Provide the [X, Y] coordinate of the cell's center where the given text is located.  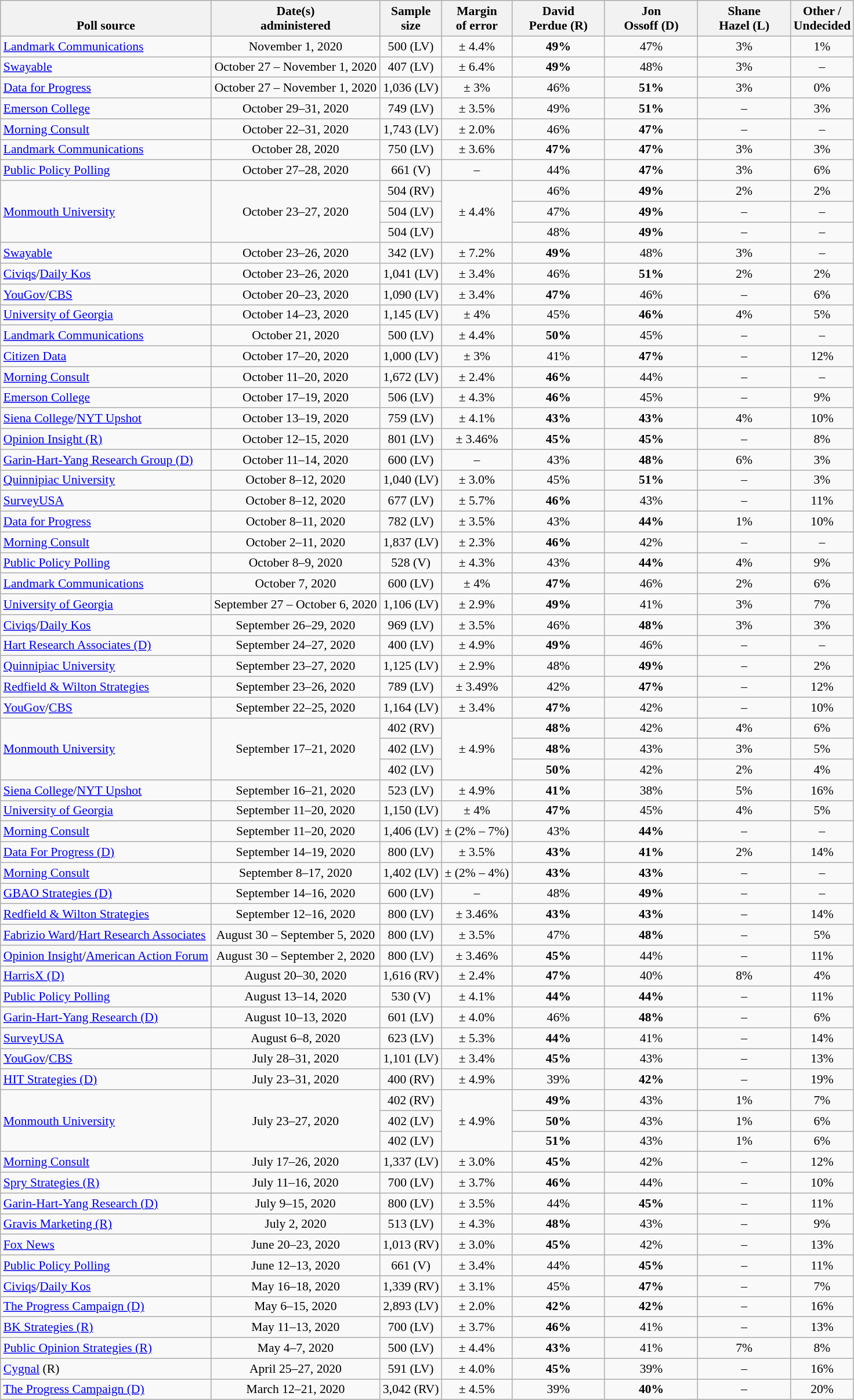
September 27 – October 6, 2020 [296, 604]
ShaneHazel (L) [744, 19]
759 (LV) [411, 419]
2,893 (LV) [411, 1307]
1,041 (LV) [411, 274]
September 23–26, 2020 [296, 687]
1,145 (LV) [411, 315]
May 6–15, 2020 [296, 1307]
September 14–19, 2020 [296, 853]
July 23–27, 2020 [296, 1120]
November 1, 2020 [296, 46]
March 12–21, 2020 [296, 1390]
749 (LV) [411, 108]
September 26–29, 2020 [296, 625]
± (2% – 4%) [477, 873]
July 2, 2020 [296, 1224]
July 28–31, 2020 [296, 1059]
Citizen Data [106, 357]
October 2–11, 2020 [296, 542]
Samplesize [411, 19]
750 (LV) [411, 150]
August 10–13, 2020 [296, 1018]
± 5.7% [477, 501]
October 17–20, 2020 [296, 357]
August 30 – September 5, 2020 [296, 935]
Fox News [106, 1245]
October 22–31, 2020 [296, 129]
Opinion Insight (R) [106, 439]
± 5.3% [477, 1038]
October 8–11, 2020 [296, 522]
Poll source [106, 19]
JonOssoff (D) [651, 19]
Date(s)administered [296, 19]
± 3.49% [477, 687]
400 (LV) [411, 645]
October 11–14, 2020 [296, 460]
October 27–28, 2020 [296, 171]
504 (RV) [411, 191]
September 16–21, 2020 [296, 790]
1,040 (LV) [411, 480]
September 24–27, 2020 [296, 645]
623 (LV) [411, 1038]
October 21, 2020 [296, 336]
Marginof error [477, 19]
1,837 (LV) [411, 542]
HIT Strategies (D) [106, 1080]
801 (LV) [411, 439]
Public Opinion Strategies (R) [106, 1348]
1,406 (LV) [411, 832]
1,337 (LV) [411, 1162]
October 13–19, 2020 [296, 419]
342 (LV) [411, 253]
June 12–13, 2020 [296, 1265]
September 22–25, 2020 [296, 708]
20% [822, 1390]
October 17–19, 2020 [296, 398]
1,164 (LV) [411, 708]
506 (LV) [411, 398]
782 (LV) [411, 522]
September 12–16, 2020 [296, 915]
789 (LV) [411, 687]
HarrisX (D) [106, 976]
3,042 (RV) [411, 1390]
GBAO Strategies (D) [106, 894]
April 25–27, 2020 [296, 1369]
38% [651, 790]
± (2% – 7%) [477, 832]
June 20–23, 2020 [296, 1245]
August 30 – September 2, 2020 [296, 956]
1,125 (LV) [411, 666]
513 (LV) [411, 1224]
1,616 (RV) [411, 976]
October 23–27, 2020 [296, 212]
Garin-Hart-Yang Research Group (D) [106, 460]
Hart Research Associates (D) [106, 645]
DavidPerdue (R) [558, 19]
601 (LV) [411, 1018]
677 (LV) [411, 501]
September 23–27, 2020 [296, 666]
± 7.2% [477, 253]
May 4–7, 2020 [296, 1348]
October 14–23, 2020 [296, 315]
September 8–17, 2020 [296, 873]
1,106 (LV) [411, 604]
BK Strategies (R) [106, 1328]
July 23–31, 2020 [296, 1080]
1,013 (RV) [411, 1245]
± 3.6% [477, 150]
969 (LV) [411, 625]
0% [822, 88]
± 2.3% [477, 542]
September 17–21, 2020 [296, 749]
19% [822, 1080]
October 29–31, 2020 [296, 108]
± 3.1% [477, 1286]
1,090 (LV) [411, 295]
October 11–20, 2020 [296, 377]
1,402 (LV) [411, 873]
October 28, 2020 [296, 150]
± 6.4% [477, 67]
Other /Undecided [822, 19]
August 6–8, 2020 [296, 1038]
1,101 (LV) [411, 1059]
1,150 (LV) [411, 811]
± 4.5% [477, 1390]
October 20–23, 2020 [296, 295]
Spry Strategies (R) [106, 1183]
September 14–16, 2020 [296, 894]
July 17–26, 2020 [296, 1162]
400 (RV) [411, 1080]
1,743 (LV) [411, 129]
530 (V) [411, 997]
523 (LV) [411, 790]
July 11–16, 2020 [296, 1183]
October 12–15, 2020 [296, 439]
May 16–18, 2020 [296, 1286]
1,036 (LV) [411, 88]
1,339 (RV) [411, 1286]
October 8–9, 2020 [296, 563]
1,672 (LV) [411, 377]
Data For Progress (D) [106, 853]
May 11–13, 2020 [296, 1328]
Fabrizio Ward/Hart Research Associates [106, 935]
Opinion Insight/American Action Forum [106, 956]
407 (LV) [411, 67]
August 13–14, 2020 [296, 997]
Gravis Marketing (R) [106, 1224]
July 9–15, 2020 [296, 1203]
528 (V) [411, 563]
Cygnal (R) [106, 1369]
October 7, 2020 [296, 584]
591 (LV) [411, 1369]
1,000 (LV) [411, 357]
August 20–30, 2020 [296, 976]
